Output the [x, y] coordinate of the center of the cell containing the given text.  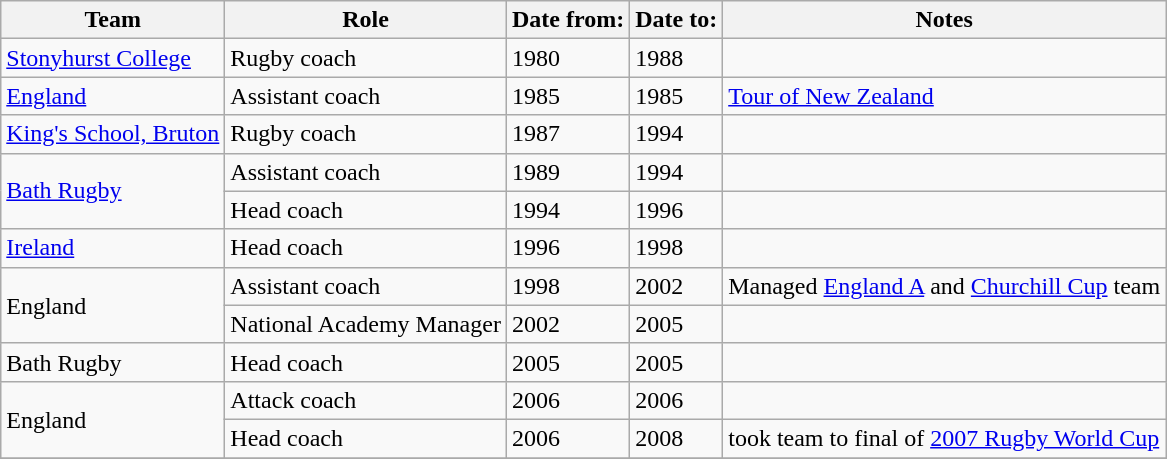
1987 [568, 134]
1988 [676, 58]
2008 [676, 438]
Attack coach [366, 400]
Notes [944, 20]
1989 [568, 172]
Stonyhurst College [113, 58]
1980 [568, 58]
Ireland [113, 248]
Role [366, 20]
Date to: [676, 20]
King's School, Bruton [113, 134]
Date from: [568, 20]
Tour of New Zealand [944, 96]
Managed England A and Churchill Cup team [944, 286]
National Academy Manager [366, 324]
Team [113, 20]
took team to final of 2007 Rugby World Cup [944, 438]
